Detect which cell encompasses the target text, then output its [X, Y] center coordinate. 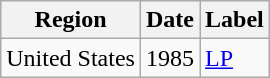
United States [71, 58]
1985 [170, 58]
Region [71, 20]
Date [170, 20]
Label [235, 20]
LP [235, 58]
